Return (X, Y) of the center of cell containing provided text 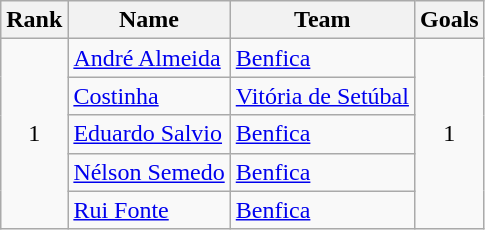
Costinha (149, 96)
Rank (34, 20)
Rui Fonte (149, 210)
André Almeida (149, 58)
Team (322, 20)
Vitória de Setúbal (322, 96)
Eduardo Salvio (149, 134)
Goals (449, 20)
Name (149, 20)
Nélson Semedo (149, 172)
